Search for the cell housing the specified text and yield its [X, Y] center coordinate. 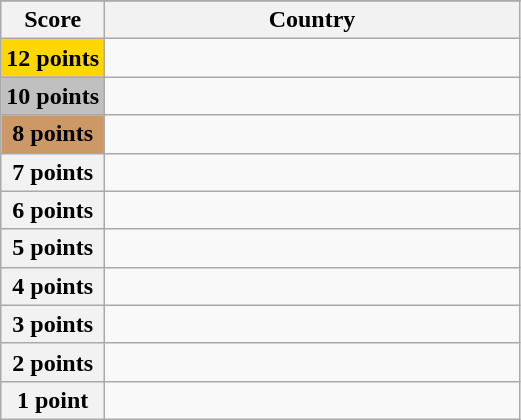
12 points [53, 58]
5 points [53, 248]
4 points [53, 286]
3 points [53, 324]
2 points [53, 362]
Score [53, 20]
1 point [53, 400]
7 points [53, 172]
10 points [53, 96]
8 points [53, 134]
6 points [53, 210]
Country [312, 20]
